Provide the [x, y] coordinate of the cell's center where the given text is located.  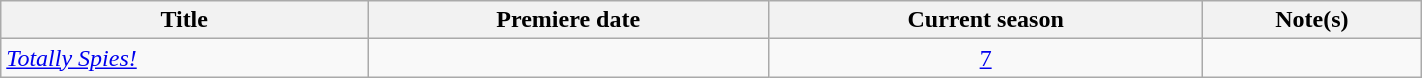
Title [184, 20]
7 [986, 58]
Note(s) [1312, 20]
Premiere date [568, 20]
Totally Spies! [184, 58]
Current season [986, 20]
